Output the [X, Y] coordinate of the center of the cell containing the given text.  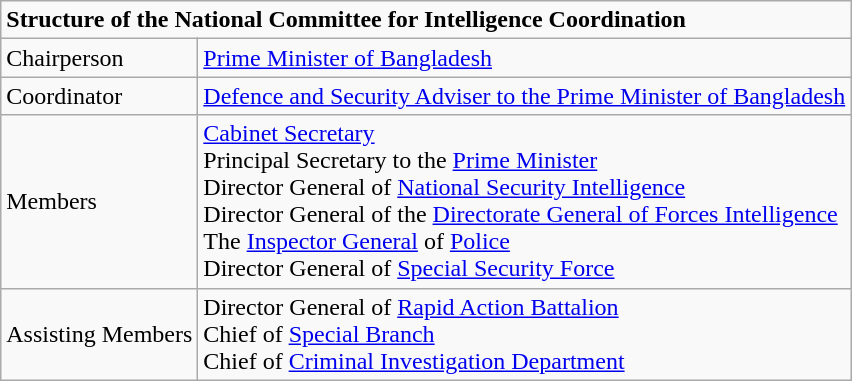
Defence and Security Adviser to the Prime Minister of Bangladesh [524, 96]
Members [100, 202]
Coordinator [100, 96]
Director General of Rapid Action BattalionChief of Special BranchChief of Criminal Investigation Department [524, 334]
Chairperson [100, 58]
Structure of the National Committee for Intelligence Coordination [426, 20]
Prime Minister of Bangladesh [524, 58]
Assisting Members [100, 334]
